From the cell containing the given text, extract its center point as [X, Y] coordinate. 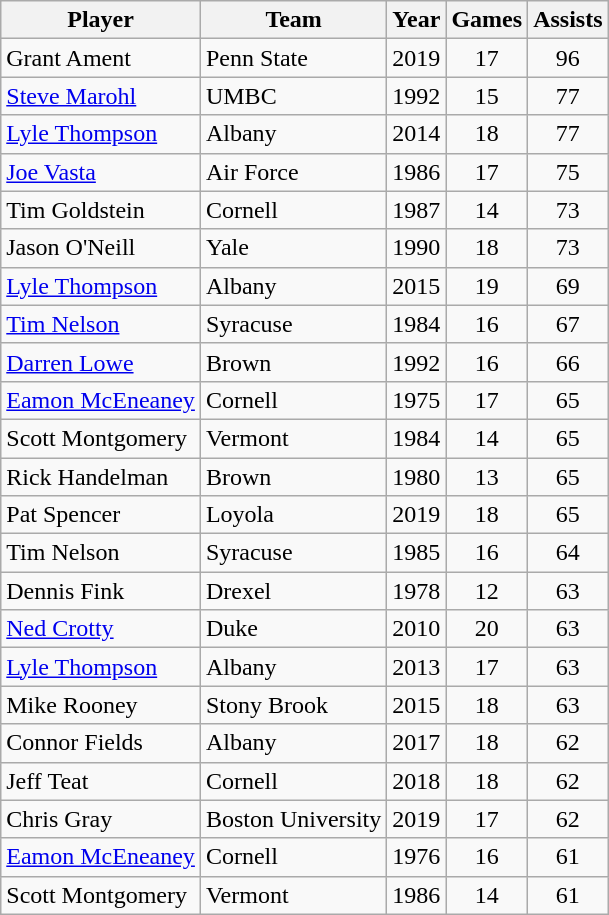
Drexel [293, 591]
75 [568, 172]
Yale [293, 248]
1978 [416, 591]
Joe Vasta [101, 172]
15 [487, 96]
Tim Goldstein [101, 210]
13 [487, 477]
19 [487, 286]
Dennis Fink [101, 591]
Chris Gray [101, 819]
Stony Brook [293, 705]
1975 [416, 400]
Games [487, 20]
Year [416, 20]
Pat Spencer [101, 515]
2010 [416, 629]
96 [568, 58]
Loyola [293, 515]
1976 [416, 857]
Jeff Teat [101, 781]
Connor Fields [101, 743]
UMBC [293, 96]
1980 [416, 477]
Penn State [293, 58]
1990 [416, 248]
Rick Handelman [101, 477]
Mike Rooney [101, 705]
67 [568, 324]
2014 [416, 134]
2013 [416, 667]
Steve Marohl [101, 96]
Player [101, 20]
Grant Ament [101, 58]
20 [487, 629]
Boston University [293, 819]
69 [568, 286]
66 [568, 362]
Team [293, 20]
2017 [416, 743]
Assists [568, 20]
2018 [416, 781]
12 [487, 591]
Duke [293, 629]
Air Force [293, 172]
64 [568, 553]
Ned Crotty [101, 629]
1985 [416, 553]
Darren Lowe [101, 362]
Jason O'Neill [101, 248]
1987 [416, 210]
